Return (X, Y) of the center of cell containing provided text 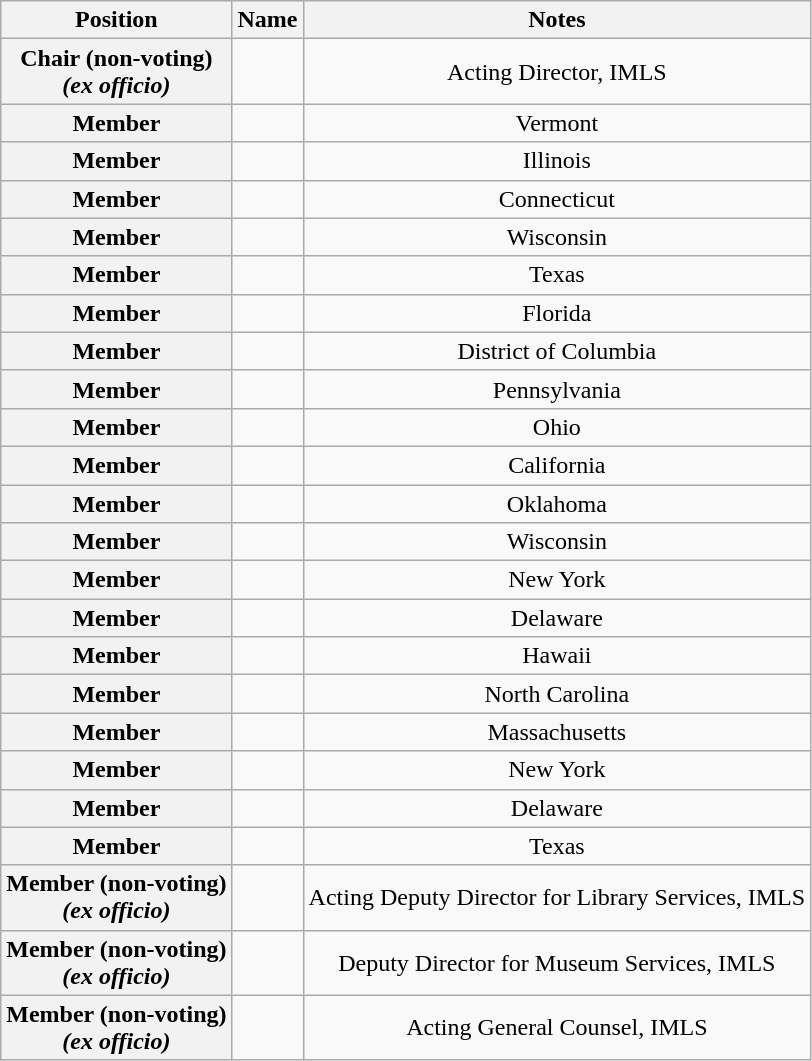
Chair (non-voting)(ex officio) (116, 72)
Ohio (557, 427)
District of Columbia (557, 351)
Acting Deputy Director for Library Services, IMLS (557, 898)
Name (268, 20)
Connecticut (557, 199)
Vermont (557, 123)
Florida (557, 313)
Pennsylvania (557, 389)
Oklahoma (557, 503)
Hawaii (557, 656)
Acting General Counsel, IMLS (557, 1028)
Deputy Director for Museum Services, IMLS (557, 962)
North Carolina (557, 694)
Position (116, 20)
Notes (557, 20)
Massachusetts (557, 732)
Acting Director, IMLS (557, 72)
California (557, 465)
Illinois (557, 161)
